Scan for the cell matching the given text and deliver its [x, y] coordinate at center. 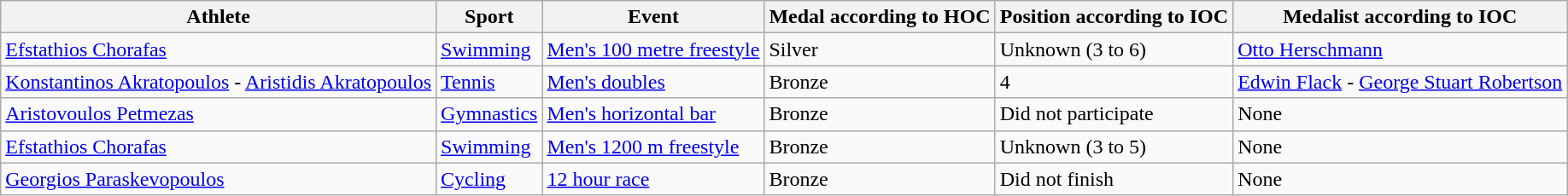
Sport [489, 17]
Did not finish [1114, 179]
4 [1114, 82]
Tennis [489, 82]
Otto Herschmann [1401, 49]
Georgios Paraskevopoulos [219, 179]
Silver [880, 49]
12 hour race [653, 179]
Medal according to HOC [880, 17]
Unknown (3 to 5) [1114, 147]
Edwin Flack - George Stuart Robertson [1401, 82]
Position according to IOC [1114, 17]
Cycling [489, 179]
Men's doubles [653, 82]
Unknown (3 to 6) [1114, 49]
Event [653, 17]
Konstantinos Akratopoulos - Aristidis Akratopoulos [219, 82]
Aristovoulos Petmezas [219, 114]
Did not participate [1114, 114]
Men's horizontal bar [653, 114]
Men's 1200 m freestyle [653, 147]
Medalist according to IOC [1401, 17]
Athlete [219, 17]
Men's 100 metre freestyle [653, 49]
Gymnastics [489, 114]
